Detect which cell encompasses the target text, then output its (X, Y) center coordinate. 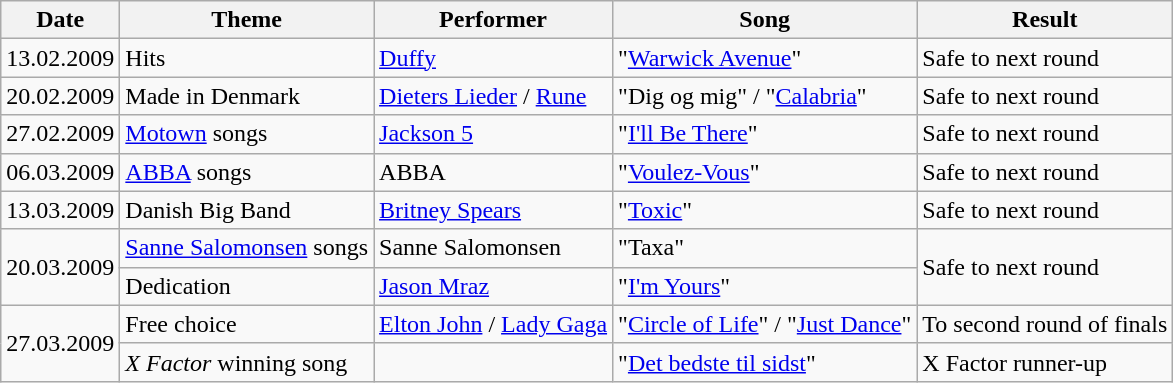
20.02.2009 (60, 96)
ABBA songs (247, 172)
06.03.2009 (60, 172)
ABBA (494, 172)
Performer (494, 20)
Result (1045, 20)
Duffy (494, 58)
13.03.2009 (60, 210)
Theme (247, 20)
Britney Spears (494, 210)
Dieters Lieder / Rune (494, 96)
To second round of finals (1045, 324)
"Taxa" (765, 248)
"Toxic" (765, 210)
"Voulez-Vous" (765, 172)
"I'm Yours" (765, 286)
X Factor runner-up (1045, 362)
Hits (247, 58)
Elton John / Lady Gaga (494, 324)
"Circle of Life" / "Just Dance" (765, 324)
27.03.2009 (60, 343)
Motown songs (247, 134)
Date (60, 20)
Sanne Salomonsen songs (247, 248)
"Dig og mig" / "Calabria" (765, 96)
Free choice (247, 324)
"Warwick Avenue" (765, 58)
13.02.2009 (60, 58)
"I'll Be There" (765, 134)
Dedication (247, 286)
20.03.2009 (60, 267)
"Det bedste til sidst" (765, 362)
Danish Big Band (247, 210)
Sanne Salomonsen (494, 248)
Made in Denmark (247, 96)
Song (765, 20)
Jackson 5 (494, 134)
X Factor winning song (247, 362)
Jason Mraz (494, 286)
27.02.2009 (60, 134)
